Detect which cell encompasses the target text, then output its (x, y) center coordinate. 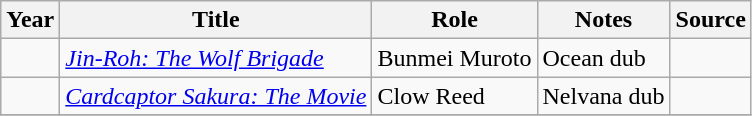
Title (216, 20)
Notes (604, 20)
Nelvana dub (604, 96)
Year (30, 20)
Clow Reed (454, 96)
Ocean dub (604, 58)
Jin-Roh: The Wolf Brigade (216, 58)
Role (454, 20)
Bunmei Muroto (454, 58)
Cardcaptor Sakura: The Movie (216, 96)
Source (710, 20)
